Capture the cell that displays the provided text and extract its [x, y] central coordinate. 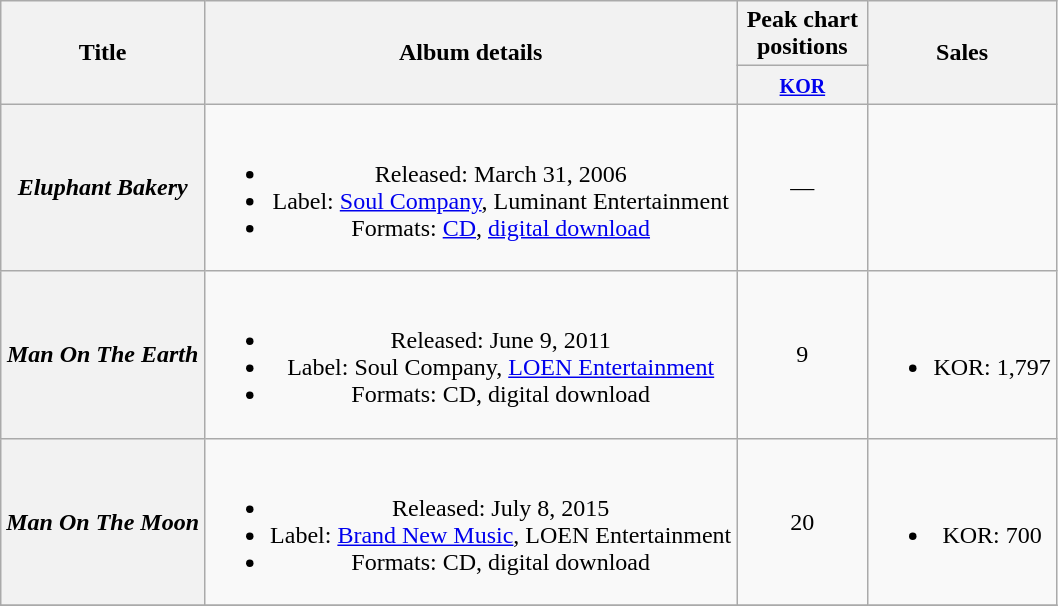
— [802, 188]
Man On The Moon [103, 522]
Sales [962, 52]
Released: July 8, 2015Label: Brand New Music, LOEN EntertainmentFormats: CD, digital download [471, 522]
KOR: 1,797 [962, 354]
20 [802, 522]
Released: March 31, 2006Label: Soul Company, Luminant EntertainmentFormats: CD, digital download [471, 188]
Man On The Earth [103, 354]
9 [802, 354]
Album details [471, 52]
KOR: 700 [962, 522]
Title [103, 52]
KOR [802, 85]
Eluphant Bakery [103, 188]
Released: June 9, 2011Label: Soul Company, LOEN EntertainmentFormats: CD, digital download [471, 354]
Peak chart positions [802, 34]
